Find where the given text appears and provide that cell's center as [X, Y] coordinate. 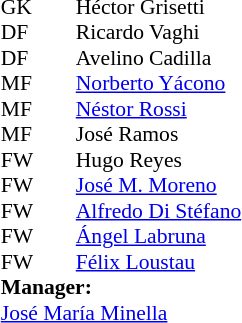
Avelino Cadilla [158, 58]
José M. Moreno [158, 185]
Ángel Labruna [158, 237]
Hugo Reyes [158, 160]
Manager: [121, 287]
Norberto Yácono [158, 83]
José Ramos [158, 135]
Alfredo Di Stéfano [158, 211]
Ricardo Vaghi [158, 33]
Félix Loustau [158, 262]
Néstor Rossi [158, 109]
